For the text-containing cell, return its midpoint in [X, Y] coordinate format. 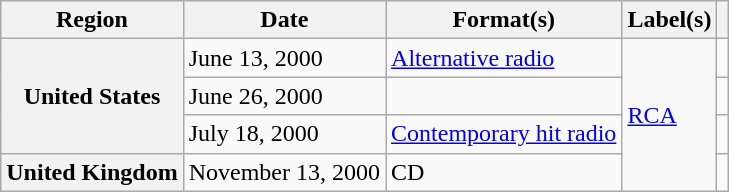
Format(s) [504, 20]
Region [92, 20]
Alternative radio [504, 58]
July 18, 2000 [284, 134]
Label(s) [670, 20]
November 13, 2000 [284, 172]
June 26, 2000 [284, 96]
Contemporary hit radio [504, 134]
June 13, 2000 [284, 58]
United States [92, 96]
RCA [670, 115]
United Kingdom [92, 172]
CD [504, 172]
Date [284, 20]
